Provide the [x, y] coordinate of the cell's center where the given text is located.  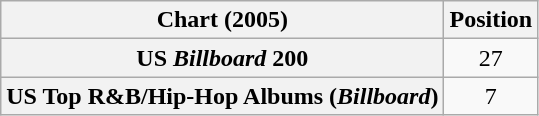
US Billboard 200 [222, 58]
7 [491, 96]
US Top R&B/Hip-Hop Albums (Billboard) [222, 96]
27 [491, 58]
Position [491, 20]
Chart (2005) [222, 20]
